Identify which cell holds the provided text, then report its (x, y) central coordinate. 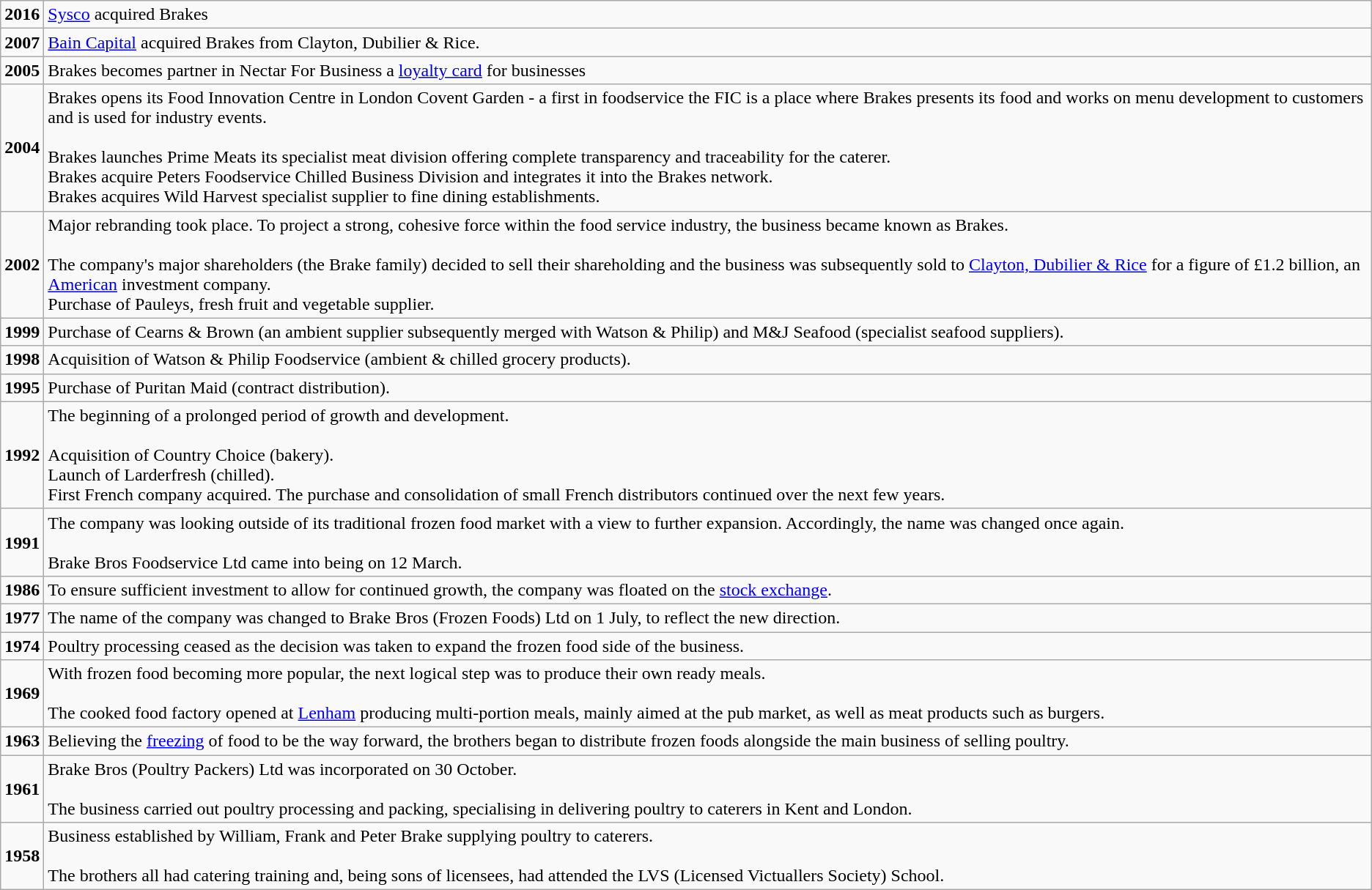
2005 (22, 70)
Bain Capital acquired Brakes from Clayton, Dubilier & Rice. (708, 42)
2007 (22, 42)
Acquisition of Watson & Philip Foodservice (ambient & chilled grocery products). (708, 360)
1999 (22, 332)
1969 (22, 694)
1992 (22, 455)
1998 (22, 360)
Believing the freezing of food to be the way forward, the brothers began to distribute frozen foods alongside the main business of selling poultry. (708, 741)
1974 (22, 645)
1961 (22, 789)
Purchase of Cearns & Brown (an ambient supplier subsequently merged with Watson & Philip) and M&J Seafood (specialist seafood suppliers). (708, 332)
Sysco acquired Brakes (708, 15)
Brakes becomes partner in Nectar For Business a loyalty card for businesses (708, 70)
2016 (22, 15)
1991 (22, 542)
1958 (22, 856)
Poultry processing ceased as the decision was taken to expand the frozen food side of the business. (708, 645)
1995 (22, 387)
1986 (22, 590)
1977 (22, 618)
Purchase of Puritan Maid (contract distribution). (708, 387)
To ensure sufficient investment to allow for continued growth, the company was floated on the stock exchange. (708, 590)
2004 (22, 148)
2002 (22, 264)
1963 (22, 741)
The name of the company was changed to Brake Bros (Frozen Foods) Ltd on 1 July, to reflect the new direction. (708, 618)
